Find where the given text appears and provide that cell's center as [X, Y] coordinate. 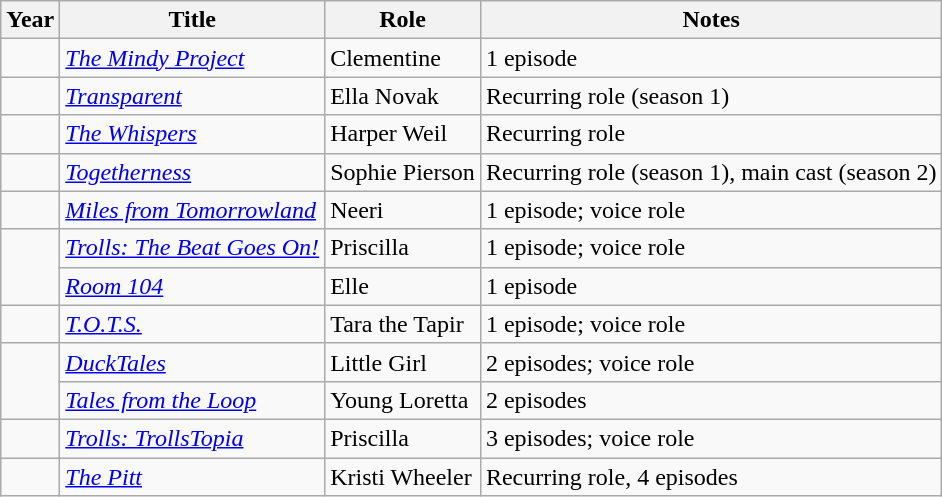
Notes [711, 20]
The Pitt [192, 477]
2 episodes [711, 400]
Recurring role [711, 134]
Kristi Wheeler [403, 477]
Year [30, 20]
T.O.T.S. [192, 324]
Room 104 [192, 286]
Recurring role, 4 episodes [711, 477]
3 episodes; voice role [711, 438]
Tales from the Loop [192, 400]
Harper Weil [403, 134]
Miles from Tomorrowland [192, 210]
Sophie Pierson [403, 172]
Recurring role (season 1) [711, 96]
Neeri [403, 210]
Title [192, 20]
Togetherness [192, 172]
Clementine [403, 58]
Elle [403, 286]
The Whispers [192, 134]
DuckTales [192, 362]
2 episodes; voice role [711, 362]
Trolls: The Beat Goes On! [192, 248]
Transparent [192, 96]
The Mindy Project [192, 58]
Little Girl [403, 362]
Recurring role (season 1), main cast (season 2) [711, 172]
Young Loretta [403, 400]
Trolls: TrollsTopia [192, 438]
Tara the Tapir [403, 324]
Role [403, 20]
Ella Novak [403, 96]
